Output the (X, Y) coordinate of the center of the cell containing the given text.  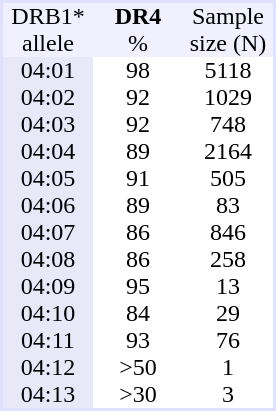
505 (228, 178)
04:10 (48, 314)
04:13 (48, 394)
2164 (228, 152)
1 (228, 368)
04:12 (48, 368)
748 (228, 124)
04:03 (48, 124)
DR4 (138, 16)
04:07 (48, 232)
95 (138, 286)
1029 (228, 98)
846 (228, 232)
04:06 (48, 206)
04:04 (48, 152)
DRB1* (48, 16)
84 (138, 314)
04:05 (48, 178)
>30 (138, 394)
83 (228, 206)
91 (138, 178)
04:11 (48, 340)
04:02 (48, 98)
size (N) (228, 44)
29 (228, 314)
5118 (228, 70)
93 (138, 340)
Sample (228, 16)
% (138, 44)
98 (138, 70)
04:09 (48, 286)
13 (228, 286)
04:01 (48, 70)
04:08 (48, 260)
>50 (138, 368)
258 (228, 260)
3 (228, 394)
allele (48, 44)
76 (228, 340)
